For the text-containing cell, return its midpoint in (X, Y) coordinate format. 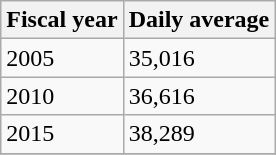
Daily average (199, 20)
35,016 (199, 58)
2005 (62, 58)
2015 (62, 134)
36,616 (199, 96)
2010 (62, 96)
Fiscal year (62, 20)
38,289 (199, 134)
